From the cell containing the given text, extract its center point as (x, y) coordinate. 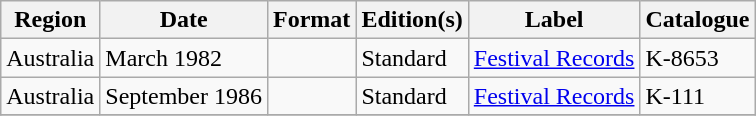
Catalogue (698, 20)
K-111 (698, 96)
K-8653 (698, 58)
Label (554, 20)
Region (50, 20)
Date (184, 20)
March 1982 (184, 58)
September 1986 (184, 96)
Edition(s) (412, 20)
Format (311, 20)
